Output the [x, y] coordinate of the center of the cell containing the given text.  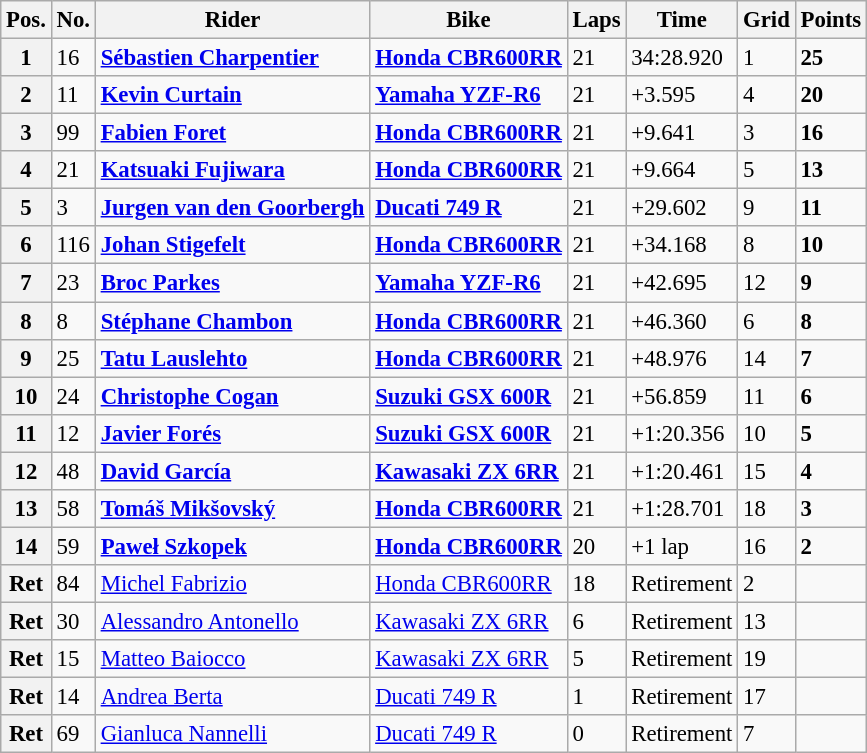
+29.602 [682, 208]
17 [766, 697]
0 [596, 734]
+1 lap [682, 546]
34:28.920 [682, 58]
Pos. [26, 20]
Andrea Berta [232, 697]
Laps [596, 20]
Christophe Cogan [232, 396]
59 [73, 546]
+1:20.356 [682, 433]
Tatu Lauslehto [232, 358]
Paweł Szkopek [232, 546]
Tomáš Mikšovský [232, 509]
84 [73, 584]
23 [73, 283]
58 [73, 509]
Alessandro Antonello [232, 621]
48 [73, 471]
Broc Parkes [232, 283]
Jurgen van den Goorbergh [232, 208]
+34.168 [682, 245]
Stéphane Chambon [232, 321]
Points [830, 20]
+56.859 [682, 396]
Bike [468, 20]
+9.664 [682, 170]
69 [73, 734]
Kevin Curtain [232, 95]
Katsuaki Fujiwara [232, 170]
Johan Stigefelt [232, 245]
David García [232, 471]
+1:28.701 [682, 509]
Michel Fabrizio [232, 584]
No. [73, 20]
Gianluca Nannelli [232, 734]
Javier Forés [232, 433]
+3.595 [682, 95]
Time [682, 20]
+9.641 [682, 133]
Sébastien Charpentier [232, 58]
19 [766, 659]
+1:20.461 [682, 471]
Matteo Baiocco [232, 659]
+48.976 [682, 358]
Rider [232, 20]
116 [73, 245]
+42.695 [682, 283]
Fabien Foret [232, 133]
Grid [766, 20]
+46.360 [682, 321]
24 [73, 396]
99 [73, 133]
30 [73, 621]
